Return (x, y) of the center of cell containing provided text 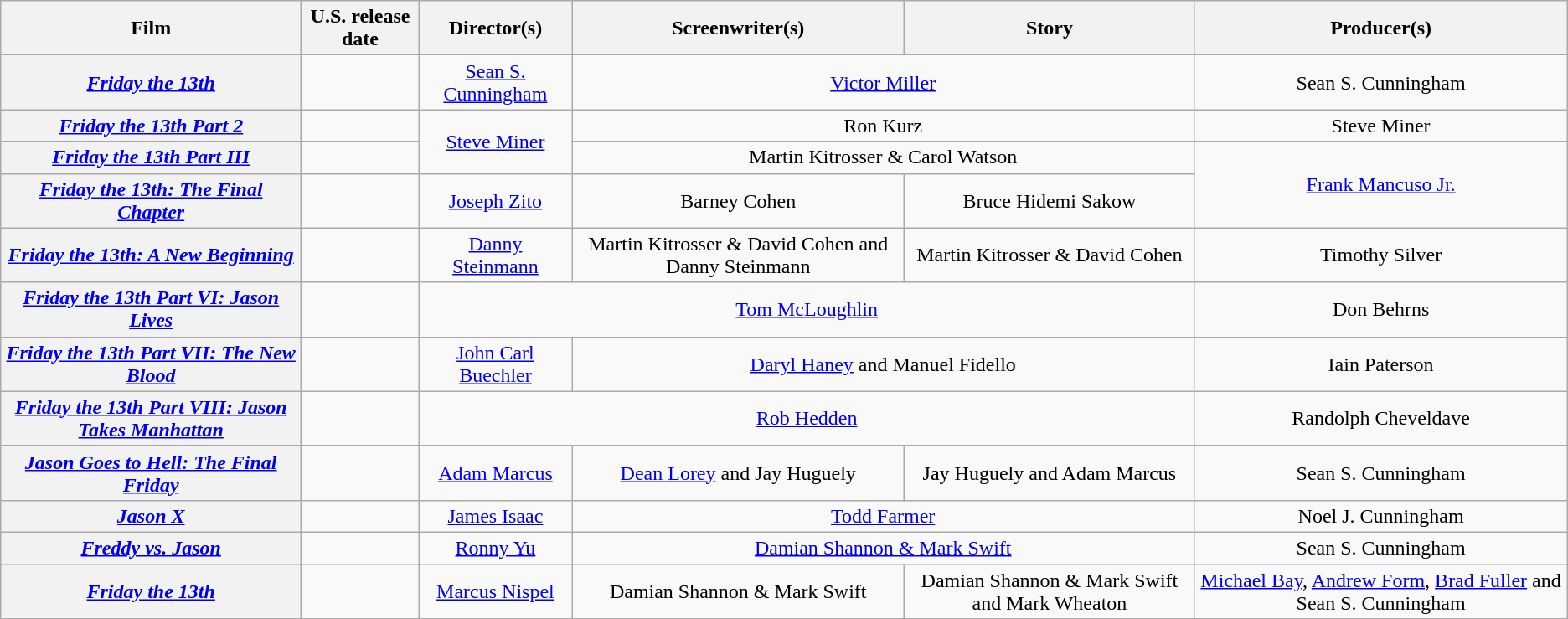
Screenwriter(s) (737, 28)
John Carl Buechler (495, 364)
Rob Hedden (807, 419)
Ron Kurz (883, 126)
Martin Kitrosser & David Cohen and Danny Steinmann (737, 255)
Danny Steinmann (495, 255)
Freddy vs. Jason (151, 548)
Marcus Nispel (495, 591)
Dean Lorey and Jay Huguely (737, 472)
Adam Marcus (495, 472)
Friday the 13th Part III (151, 157)
Timothy Silver (1380, 255)
Film (151, 28)
Tom McLoughlin (807, 310)
Don Behrns (1380, 310)
Ronny Yu (495, 548)
Michael Bay, Andrew Form, Brad Fuller and Sean S. Cunningham (1380, 591)
Jason X (151, 516)
Noel J. Cunningham (1380, 516)
U.S. release date (360, 28)
Friday the 13th: A New Beginning (151, 255)
Producer(s) (1380, 28)
Frank Mancuso Jr. (1380, 184)
Iain Paterson (1380, 364)
Joseph Zito (495, 201)
Friday the 13th Part 2 (151, 126)
Jason Goes to Hell: The Final Friday (151, 472)
Friday the 13th Part VIII: Jason Takes Manhattan (151, 419)
Victor Miller (883, 82)
Todd Farmer (883, 516)
Friday the 13th Part VI: Jason Lives (151, 310)
Daryl Haney and Manuel Fidello (883, 364)
Story (1050, 28)
Bruce Hidemi Sakow (1050, 201)
Jay Huguely and Adam Marcus (1050, 472)
Martin Kitrosser & David Cohen (1050, 255)
Friday the 13th Part VII: The New Blood (151, 364)
James Isaac (495, 516)
Martin Kitrosser & Carol Watson (883, 157)
Randolph Cheveldave (1380, 419)
Barney Cohen (737, 201)
Director(s) (495, 28)
Damian Shannon & Mark Swift and Mark Wheaton (1050, 591)
Friday the 13th: The Final Chapter (151, 201)
